Provide the (X, Y) coordinate of the cell's center where the given text is located.  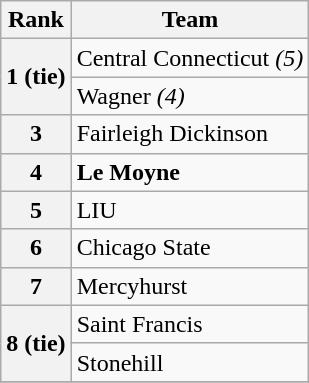
LIU (190, 210)
Saint Francis (190, 324)
3 (36, 134)
6 (36, 248)
7 (36, 286)
5 (36, 210)
Stonehill (190, 362)
Wagner (4) (190, 96)
Fairleigh Dickinson (190, 134)
8 (tie) (36, 343)
Team (190, 20)
Chicago State (190, 248)
Le Moyne (190, 172)
Central Connecticut (5) (190, 58)
4 (36, 172)
1 (tie) (36, 77)
Rank (36, 20)
Mercyhurst (190, 286)
